Output the (x, y) coordinate of the center of the cell containing the given text.  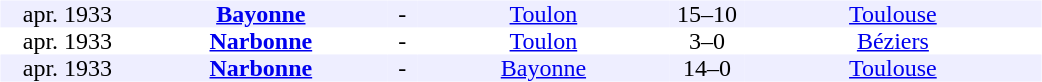
Béziers (892, 42)
14–0 (707, 68)
15–10 (707, 14)
3–0 (707, 42)
